Capture the cell that displays the provided text and extract its (X, Y) central coordinate. 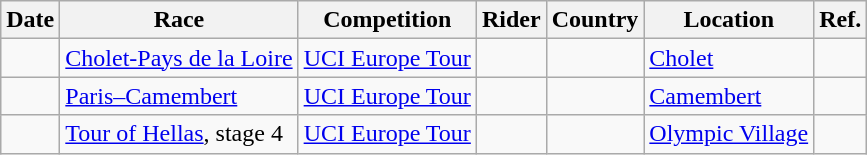
Olympic Village (729, 134)
Cholet (729, 58)
Camembert (729, 96)
Cholet-Pays de la Loire (179, 58)
Race (179, 20)
Country (595, 20)
Paris–Camembert (179, 96)
Tour of Hellas, stage 4 (179, 134)
Rider (511, 20)
Date (30, 20)
Competition (387, 20)
Ref. (840, 20)
Location (729, 20)
